Capture the cell that displays the provided text and extract its [x, y] central coordinate. 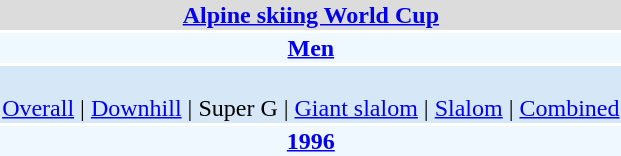
Alpine skiing World Cup [311, 15]
1996 [311, 141]
Overall | Downhill | Super G | Giant slalom | Slalom | Combined [311, 94]
Men [311, 48]
